From the cell containing the given text, extract its center point as [X, Y] coordinate. 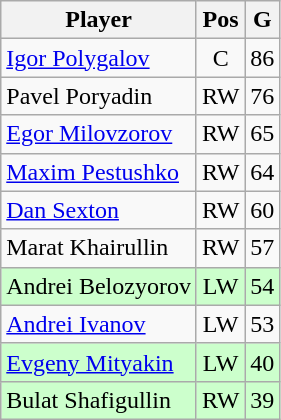
40 [262, 362]
65 [262, 134]
C [220, 58]
Evgeny Mityakin [99, 362]
Pos [220, 20]
Pavel Poryadin [99, 96]
53 [262, 324]
Dan Sexton [99, 210]
G [262, 20]
60 [262, 210]
54 [262, 286]
64 [262, 172]
Marat Khairullin [99, 248]
Andrei Ivanov [99, 324]
Player [99, 20]
57 [262, 248]
86 [262, 58]
Maxim Pestushko [99, 172]
Bulat Shafigullin [99, 400]
39 [262, 400]
Igor Polygalov [99, 58]
Andrei Belozyorov [99, 286]
76 [262, 96]
Egor Milovzorov [99, 134]
